Extract the (X, Y) coordinate from the center of the cell holding the provided text.  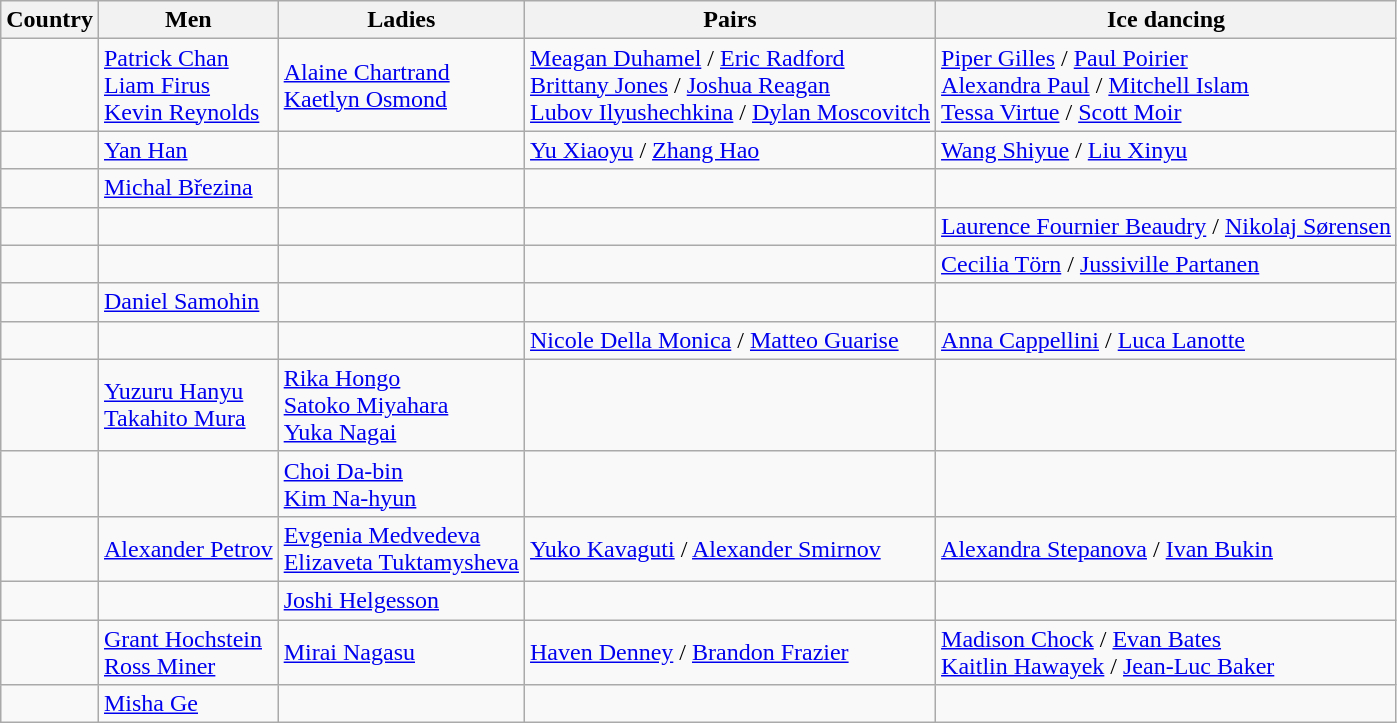
Pairs (730, 20)
Patrick Chan Liam Firus Kevin Reynolds (188, 85)
Yan Han (188, 150)
Ladies (401, 20)
Madison Chock / Evan Bates Kaitlin Hawayek / Jean-Luc Baker (1166, 652)
Meagan Duhamel / Eric Radford Brittany Jones / Joshua Reagan Lubov Ilyushechkina / Dylan Moscovitch (730, 85)
Nicole Della Monica / Matteo Guarise (730, 340)
Misha Ge (188, 704)
Choi Da-bin Kim Na-hyun (401, 484)
Wang Shiyue / Liu Xinyu (1166, 150)
Alexander Petrov (188, 548)
Alaine Chartrand Kaetlyn Osmond (401, 85)
Piper Gilles / Paul Poirier Alexandra Paul / Mitchell Islam Tessa Virtue / Scott Moir (1166, 85)
Daniel Samohin (188, 302)
Ice dancing (1166, 20)
Evgenia Medvedeva Elizaveta Tuktamysheva (401, 548)
Michal Březina (188, 188)
Men (188, 20)
Yu Xiaoyu / Zhang Hao (730, 150)
Rika Hongo Satoko Miyahara Yuka Nagai (401, 405)
Yuzuru Hanyu Takahito Mura (188, 405)
Haven Denney / Brandon Frazier (730, 652)
Alexandra Stepanova / Ivan Bukin (1166, 548)
Yuko Kavaguti / Alexander Smirnov (730, 548)
Country (50, 20)
Cecilia Törn / Jussiville Partanen (1166, 264)
Grant Hochstein Ross Miner (188, 652)
Laurence Fournier Beaudry / Nikolaj Sørensen (1166, 226)
Joshi Helgesson (401, 600)
Mirai Nagasu (401, 652)
Anna Cappellini / Luca Lanotte (1166, 340)
